Return the (X, Y) coordinate for the center point of the cell that contains the specified text.  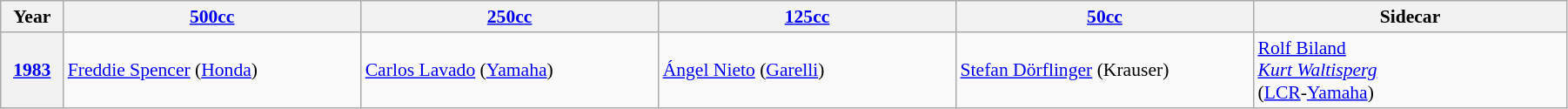
Carlos Lavado (Yamaha) (510, 70)
125cc (807, 17)
Year (32, 17)
Freddie Spencer (Honda) (212, 70)
1983 (32, 70)
Stefan Dörflinger (Krauser) (1105, 70)
Rolf Biland Kurt Waltisperg(LCR-Yamaha) (1410, 70)
Sidecar (1410, 17)
Ángel Nieto (Garelli) (807, 70)
50cc (1105, 17)
500cc (212, 17)
250cc (510, 17)
